Output the [X, Y] coordinate of the center of the cell containing the given text.  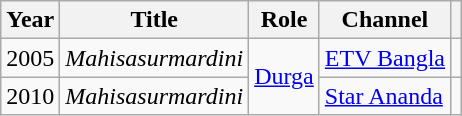
Durga [284, 77]
Role [284, 20]
2010 [30, 96]
Star Ananda [384, 96]
Title [154, 20]
Year [30, 20]
ETV Bangla [384, 58]
Channel [384, 20]
2005 [30, 58]
